Return (X, Y) of the center of cell containing provided text 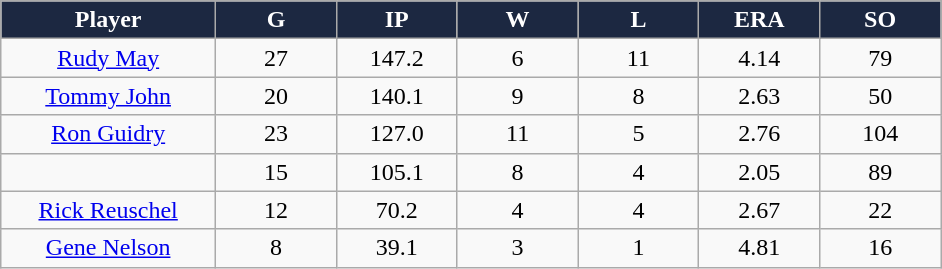
27 (276, 58)
39.1 (396, 248)
4.14 (760, 58)
15 (276, 172)
9 (518, 96)
L (638, 20)
20 (276, 96)
5 (638, 134)
Tommy John (108, 96)
2.63 (760, 96)
SO (880, 20)
79 (880, 58)
2.67 (760, 210)
1 (638, 248)
22 (880, 210)
Player (108, 20)
2.76 (760, 134)
Rudy May (108, 58)
12 (276, 210)
Gene Nelson (108, 248)
2.05 (760, 172)
89 (880, 172)
105.1 (396, 172)
4.81 (760, 248)
6 (518, 58)
3 (518, 248)
G (276, 20)
50 (880, 96)
23 (276, 134)
140.1 (396, 96)
70.2 (396, 210)
ERA (760, 20)
Ron Guidry (108, 134)
IP (396, 20)
104 (880, 134)
W (518, 20)
127.0 (396, 134)
Rick Reuschel (108, 210)
147.2 (396, 58)
16 (880, 248)
